Pinpoint the cell where the given text exists, returning its [x, y] midpoint coordinate. 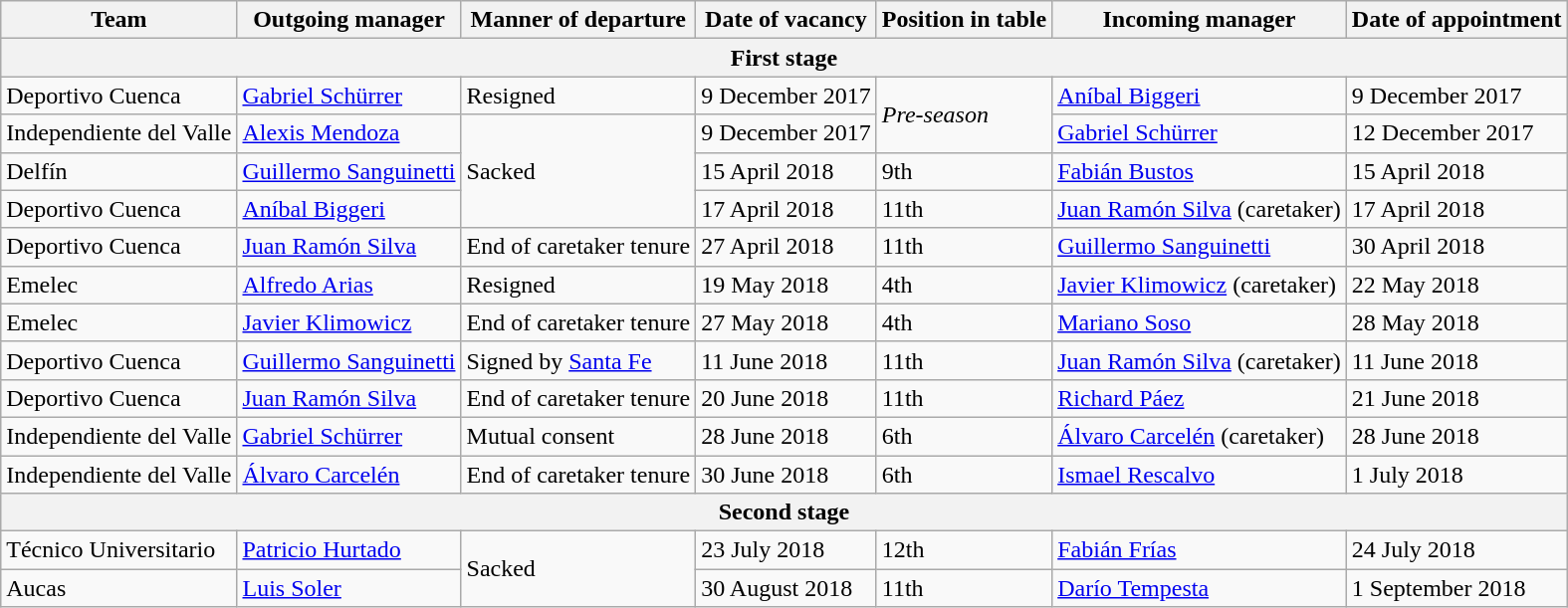
Outgoing manager [348, 20]
Richard Páez [1200, 398]
Luis Soler [348, 588]
Mariano Soso [1200, 322]
27 April 2018 [786, 247]
Álvaro Carcelén (caretaker) [1200, 436]
30 August 2018 [786, 588]
Alexis Mendoza [348, 133]
Manner of departure [578, 20]
First stage [784, 58]
Position in table [964, 20]
12 December 2017 [1456, 133]
21 June 2018 [1456, 398]
27 May 2018 [786, 322]
24 July 2018 [1456, 550]
1 September 2018 [1456, 588]
Fabián Frías [1200, 550]
Signed by Santa Fe [578, 360]
12th [964, 550]
Fabián Bustos [1200, 171]
1 July 2018 [1456, 475]
Incoming manager [1200, 20]
30 June 2018 [786, 475]
Patricio Hurtado [348, 550]
Team [119, 20]
Javier Klimowicz [348, 322]
Pre-season [964, 114]
Alfredo Arias [348, 285]
Mutual consent [578, 436]
Date of vacancy [786, 20]
22 May 2018 [1456, 285]
Aucas [119, 588]
23 July 2018 [786, 550]
28 May 2018 [1456, 322]
Date of appointment [1456, 20]
9th [964, 171]
Delfín [119, 171]
Second stage [784, 512]
Javier Klimowicz (caretaker) [1200, 285]
19 May 2018 [786, 285]
Técnico Universitario [119, 550]
Darío Tempesta [1200, 588]
20 June 2018 [786, 398]
Álvaro Carcelén [348, 475]
30 April 2018 [1456, 247]
Ismael Rescalvo [1200, 475]
